Output the (x, y) coordinate of the center of the cell containing the given text.  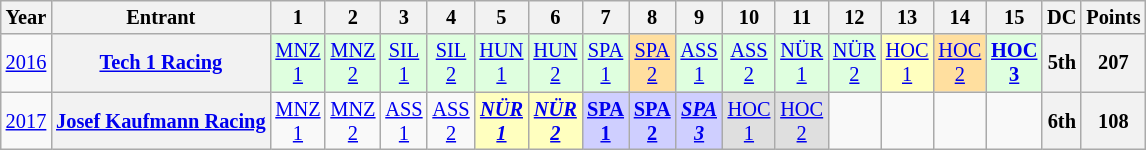
3 (404, 17)
6th (1062, 121)
4 (450, 17)
2017 (26, 121)
HUN2 (555, 63)
SIL1 (404, 63)
5th (1062, 63)
10 (750, 17)
13 (908, 17)
9 (700, 17)
8 (652, 17)
HOC3 (1014, 63)
5 (502, 17)
Year (26, 17)
HUN1 (502, 63)
Tech 1 Racing (160, 63)
207 (1113, 63)
14 (960, 17)
Entrant (160, 17)
12 (854, 17)
SPA3 (700, 121)
11 (802, 17)
1 (298, 17)
108 (1113, 121)
SIL2 (450, 63)
2016 (26, 63)
Points (1113, 17)
6 (555, 17)
Josef Kaufmann Racing (160, 121)
15 (1014, 17)
7 (606, 17)
2 (352, 17)
DC (1062, 17)
